Locate the cell with the specified text and output its [x, y] center coordinate. 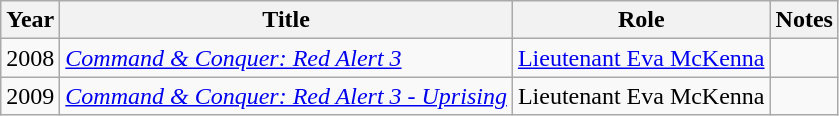
Title [286, 20]
2009 [30, 96]
Notes [804, 20]
Role [641, 20]
Year [30, 20]
Command & Conquer: Red Alert 3 [286, 58]
2008 [30, 58]
Command & Conquer: Red Alert 3 - Uprising [286, 96]
